For the text-containing cell, return its midpoint in [x, y] coordinate format. 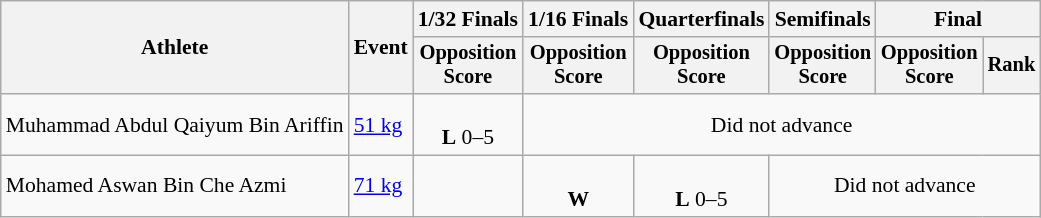
Muhammad Abdul Qaiyum Bin Ariffin [175, 124]
Event [381, 48]
51 kg [381, 124]
Semifinals [822, 19]
1/16 Finals [578, 19]
1/32 Finals [468, 19]
Quarterfinals [701, 19]
Mohamed Aswan Bin Che Azmi [175, 186]
71 kg [381, 186]
Rank [1012, 66]
Final [958, 19]
W [578, 186]
Athlete [175, 48]
